Detect which cell encompasses the target text, then output its (x, y) center coordinate. 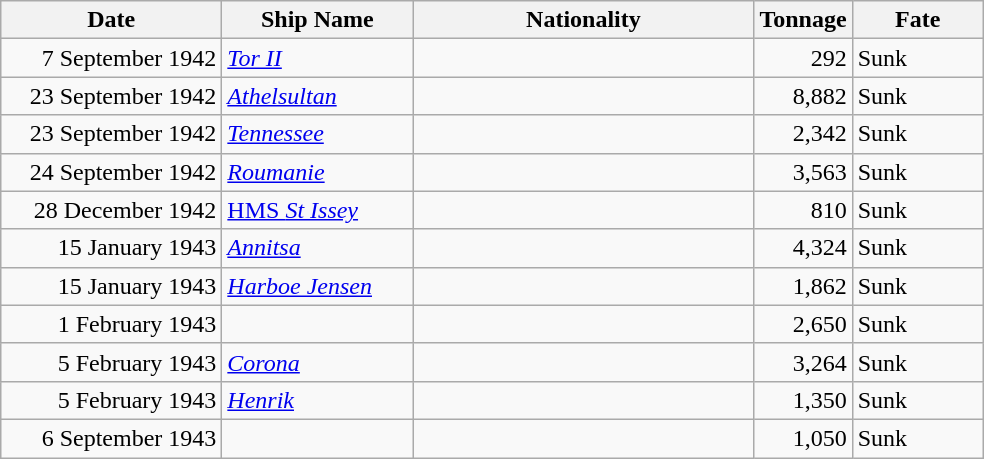
292 (803, 58)
6 September 1943 (112, 438)
Roumanie (318, 172)
2,342 (803, 134)
Date (112, 20)
1,050 (803, 438)
7 September 1942 (112, 58)
8,882 (803, 96)
Tor II (318, 58)
Nationality (584, 20)
2,650 (803, 324)
3,264 (803, 362)
Corona (318, 362)
Harboe Jensen (318, 286)
HMS St Issey (318, 210)
Fate (918, 20)
24 September 1942 (112, 172)
Annitsa (318, 248)
3,563 (803, 172)
Henrik (318, 400)
Tennessee (318, 134)
Tonnage (803, 20)
1 February 1943 (112, 324)
1,862 (803, 286)
Ship Name (318, 20)
Athelsultan (318, 96)
28 December 1942 (112, 210)
4,324 (803, 248)
1,350 (803, 400)
810 (803, 210)
